Pinpoint the cell where the given text exists, returning its [X, Y] midpoint coordinate. 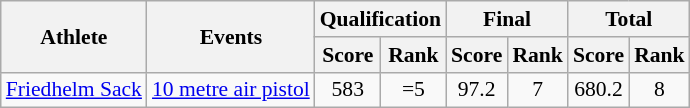
97.2 [476, 90]
Final [507, 19]
Qualification [380, 19]
=5 [414, 90]
Friedhelm Sack [74, 90]
8 [660, 90]
Total [629, 19]
7 [538, 90]
10 metre air pistol [231, 90]
Athlete [74, 36]
680.2 [598, 90]
Events [231, 36]
583 [348, 90]
